Search for the cell housing the specified text and yield its (x, y) center coordinate. 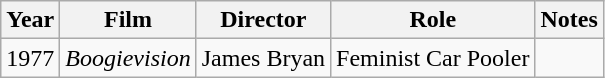
1977 (30, 58)
Director (263, 20)
Role (433, 20)
Boogievision (128, 58)
Feminist Car Pooler (433, 58)
Notes (569, 20)
Year (30, 20)
James Bryan (263, 58)
Film (128, 20)
